For the text-containing cell, return its midpoint in [x, y] coordinate format. 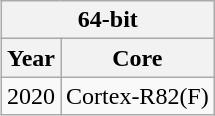
64-bit [108, 20]
Cortex-R82(F) [138, 96]
Year [30, 58]
2020 [30, 96]
Core [138, 58]
